From the cell containing the given text, extract its center point as (x, y) coordinate. 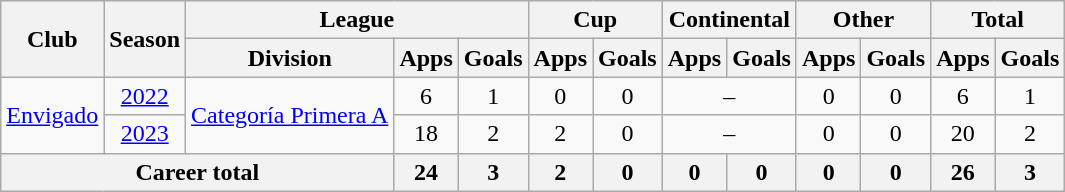
2023 (145, 134)
Division (290, 58)
20 (963, 134)
2022 (145, 96)
Other (863, 20)
Continental (729, 20)
Season (145, 39)
Cup (595, 20)
Envigado (52, 115)
18 (426, 134)
Club (52, 39)
Career total (198, 172)
Total (998, 20)
Categoría Primera A (290, 115)
League (358, 20)
24 (426, 172)
26 (963, 172)
